Identify which cell holds the provided text, then report its [x, y] central coordinate. 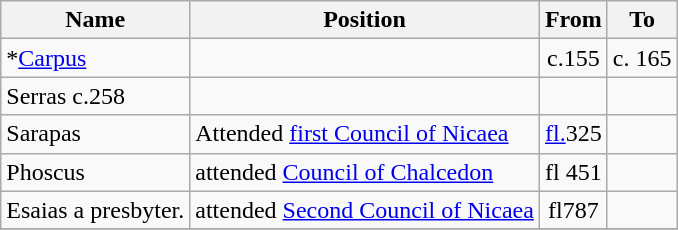
fl 451 [573, 172]
Phoscus [96, 172]
fl.325 [573, 134]
Serras c.258 [96, 96]
attended Council of Chalcedon [365, 172]
Attended first Council of Nicaea [365, 134]
Esaias a presbyter. [96, 210]
Name [96, 20]
Position [365, 20]
From [573, 20]
*Carpus [96, 58]
fl787 [573, 210]
attended Second Council of Nicaea [365, 210]
c. 165 [642, 58]
c.155 [573, 58]
Sarapas [96, 134]
To [642, 20]
